Return the (X, Y) coordinate for the center point of the cell that contains the specified text.  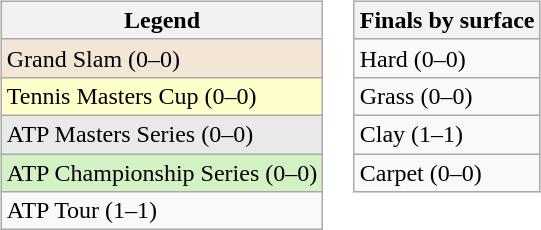
Hard (0–0) (447, 58)
Finals by surface (447, 20)
Tennis Masters Cup (0–0) (162, 96)
Grand Slam (0–0) (162, 58)
Clay (1–1) (447, 134)
Legend (162, 20)
ATP Tour (1–1) (162, 211)
ATP Championship Series (0–0) (162, 173)
ATP Masters Series (0–0) (162, 134)
Grass (0–0) (447, 96)
Carpet (0–0) (447, 173)
